Return [X, Y] of the center of cell containing provided text 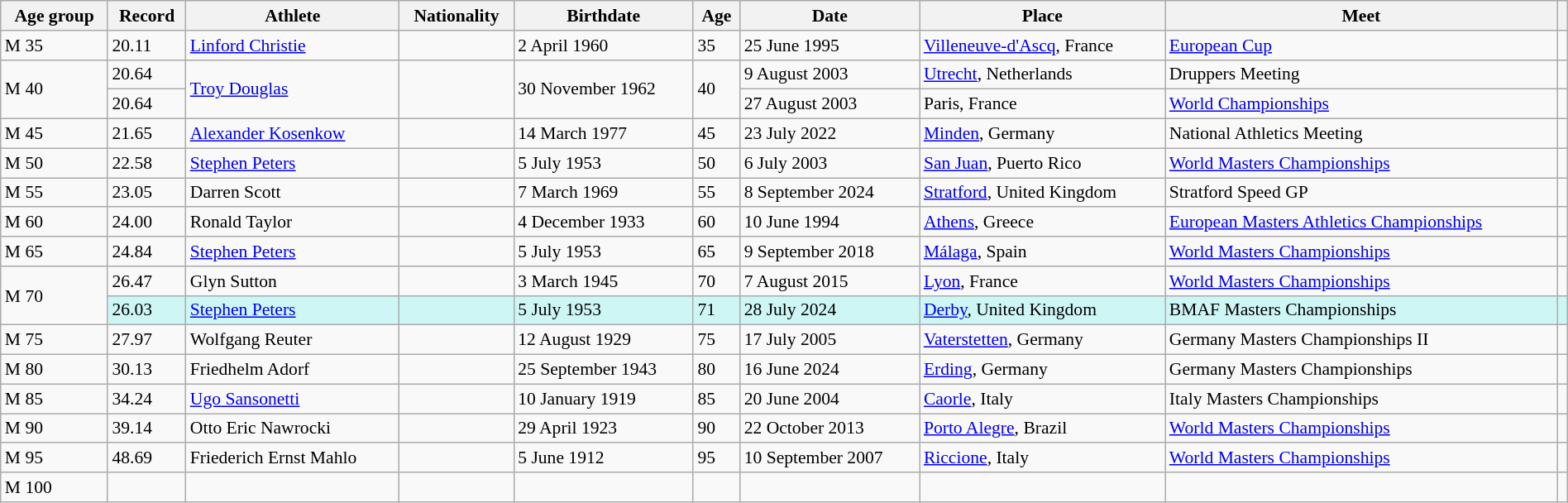
14 March 1977 [604, 134]
Lyon, France [1042, 281]
10 January 1919 [604, 399]
Utrecht, Netherlands [1042, 74]
Date [830, 16]
Erding, Germany [1042, 370]
Linford Christie [293, 46]
35 [716, 46]
M 70 [55, 296]
Ugo Sansonetti [293, 399]
10 September 2007 [830, 458]
World Championships [1361, 104]
Druppers Meeting [1361, 74]
16 June 2024 [830, 370]
21.65 [146, 134]
Germany Masters Championships [1361, 370]
M 60 [55, 223]
26.47 [146, 281]
85 [716, 399]
European Cup [1361, 46]
20 June 2004 [830, 399]
National Athletics Meeting [1361, 134]
3 March 1945 [604, 281]
Stratford, United Kingdom [1042, 193]
M 40 [55, 89]
Darren Scott [293, 193]
39.14 [146, 429]
6 July 2003 [830, 163]
28 July 2024 [830, 310]
55 [716, 193]
48.69 [146, 458]
30.13 [146, 370]
Germany Masters Championships II [1361, 340]
7 March 1969 [604, 193]
5 June 1912 [604, 458]
90 [716, 429]
Wolfgang Reuter [293, 340]
San Juan, Puerto Rico [1042, 163]
Villeneuve-d'Ascq, France [1042, 46]
71 [716, 310]
25 September 1943 [604, 370]
50 [716, 163]
European Masters Athletics Championships [1361, 223]
25 June 1995 [830, 46]
30 November 1962 [604, 89]
M 45 [55, 134]
Stratford Speed GP [1361, 193]
45 [716, 134]
Age [716, 16]
Birthdate [604, 16]
M 85 [55, 399]
Athlete [293, 16]
26.03 [146, 310]
M 50 [55, 163]
17 July 2005 [830, 340]
7 August 2015 [830, 281]
40 [716, 89]
Caorle, Italy [1042, 399]
Troy Douglas [293, 89]
23 July 2022 [830, 134]
M 80 [55, 370]
Nationality [457, 16]
Alexander Kosenkow [293, 134]
Friedhelm Adorf [293, 370]
27 August 2003 [830, 104]
Paris, France [1042, 104]
22 October 2013 [830, 429]
Ronald Taylor [293, 223]
Age group [55, 16]
Otto Eric Nawrocki [293, 429]
Porto Alegre, Brazil [1042, 429]
Málaga, Spain [1042, 251]
4 December 1933 [604, 223]
24.00 [146, 223]
M 90 [55, 429]
Friederich Ernst Mahlo [293, 458]
22.58 [146, 163]
12 August 1929 [604, 340]
9 September 2018 [830, 251]
20.11 [146, 46]
65 [716, 251]
M 75 [55, 340]
95 [716, 458]
Glyn Sutton [293, 281]
Record [146, 16]
Meet [1361, 16]
75 [716, 340]
29 April 1923 [604, 429]
M 95 [55, 458]
BMAF Masters Championships [1361, 310]
10 June 1994 [830, 223]
Derby, United Kingdom [1042, 310]
27.97 [146, 340]
M 100 [55, 487]
24.84 [146, 251]
2 April 1960 [604, 46]
Italy Masters Championships [1361, 399]
Vaterstetten, Germany [1042, 340]
80 [716, 370]
70 [716, 281]
M 65 [55, 251]
Minden, Germany [1042, 134]
8 September 2024 [830, 193]
Place [1042, 16]
Riccione, Italy [1042, 458]
23.05 [146, 193]
9 August 2003 [830, 74]
34.24 [146, 399]
60 [716, 223]
M 55 [55, 193]
M 35 [55, 46]
Athens, Greece [1042, 223]
